Capture the cell that displays the provided text and extract its [X, Y] central coordinate. 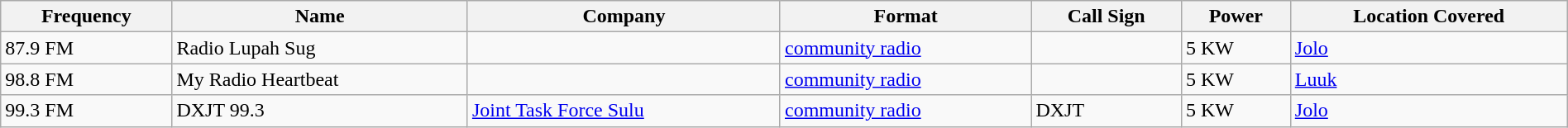
Power [1236, 17]
My Radio Heartbeat [319, 79]
Joint Task Force Sulu [624, 111]
87.9 FM [86, 48]
Format [905, 17]
DXJT 99.3 [319, 111]
Luuk [1429, 79]
Location Covered [1429, 17]
99.3 FM [86, 111]
98.8 FM [86, 79]
Radio Lupah Sug [319, 48]
Company [624, 17]
Frequency [86, 17]
Call Sign [1107, 17]
Name [319, 17]
DXJT [1107, 111]
